Find where the given text appears and provide that cell's center as (x, y) coordinate. 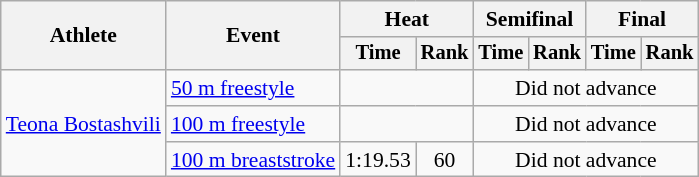
50 m freestyle (253, 88)
100 m freestyle (253, 124)
Athlete (84, 36)
Final (642, 19)
Teona Bostashvili (84, 124)
Event (253, 36)
Semifinal (529, 19)
Heat (406, 19)
